Scan for the cell matching the given text and deliver its [x, y] coordinate at center. 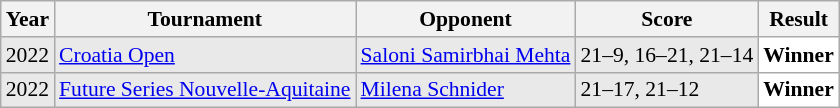
Result [798, 19]
Opponent [466, 19]
Score [666, 19]
21–17, 21–12 [666, 90]
Milena Schnider [466, 90]
Croatia Open [204, 55]
Future Series Nouvelle-Aquitaine [204, 90]
21–9, 16–21, 21–14 [666, 55]
Tournament [204, 19]
Saloni Samirbhai Mehta [466, 55]
Year [28, 19]
